Return [X, Y] of the center of cell containing provided text 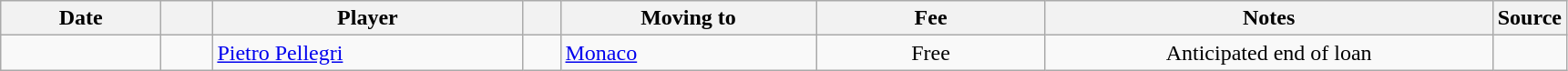
Fee [931, 18]
Notes [1268, 18]
Anticipated end of loan [1268, 53]
Player [368, 18]
Source [1529, 18]
Monaco [689, 53]
Date [81, 18]
Moving to [689, 18]
Free [931, 53]
Pietro Pellegri [368, 53]
